Extract the (x, y) coordinate from the center of the cell holding the provided text.  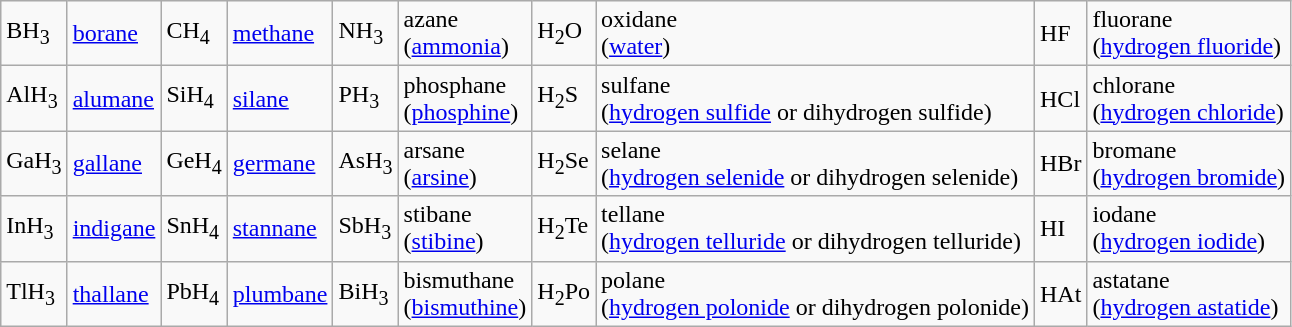
H2Se (564, 164)
PbH4 (194, 294)
HI (1061, 228)
bromane(hydrogen bromide) (1189, 164)
TlH3 (34, 294)
HF (1061, 34)
bismuthane(bismuthine) (465, 294)
GaH3 (34, 164)
indigane (114, 228)
CH4 (194, 34)
SnH4 (194, 228)
fluorane(hydrogen fluoride) (1189, 34)
HAt (1061, 294)
selane(hydrogen selenide or dihydrogen selenide) (816, 164)
GeH4 (194, 164)
sulfane(hydrogen sulfide or dihydrogen sulfide) (816, 98)
gallane (114, 164)
oxidane(water) (816, 34)
H2S (564, 98)
stibane(stibine) (465, 228)
BH3 (34, 34)
germane (280, 164)
phosphane(phosphine) (465, 98)
arsane(arsine) (465, 164)
astatane(hydrogen astatide) (1189, 294)
tellane(hydrogen telluride or dihydrogen telluride) (816, 228)
H2Po (564, 294)
SiH4 (194, 98)
polane(hydrogen polonide or dihydrogen polonide) (816, 294)
alumane (114, 98)
plumbane (280, 294)
chlorane(hydrogen chloride) (1189, 98)
HCl (1061, 98)
SbH3 (366, 228)
thallane (114, 294)
HBr (1061, 164)
iodane(hydrogen iodide) (1189, 228)
H2O (564, 34)
borane (114, 34)
BiH3 (366, 294)
silane (280, 98)
NH3 (366, 34)
stannane (280, 228)
azane(ammonia) (465, 34)
InH3 (34, 228)
H2Te (564, 228)
AlH3 (34, 98)
PH3 (366, 98)
methane (280, 34)
AsH3 (366, 164)
